For the text-containing cell, return its midpoint in (x, y) coordinate format. 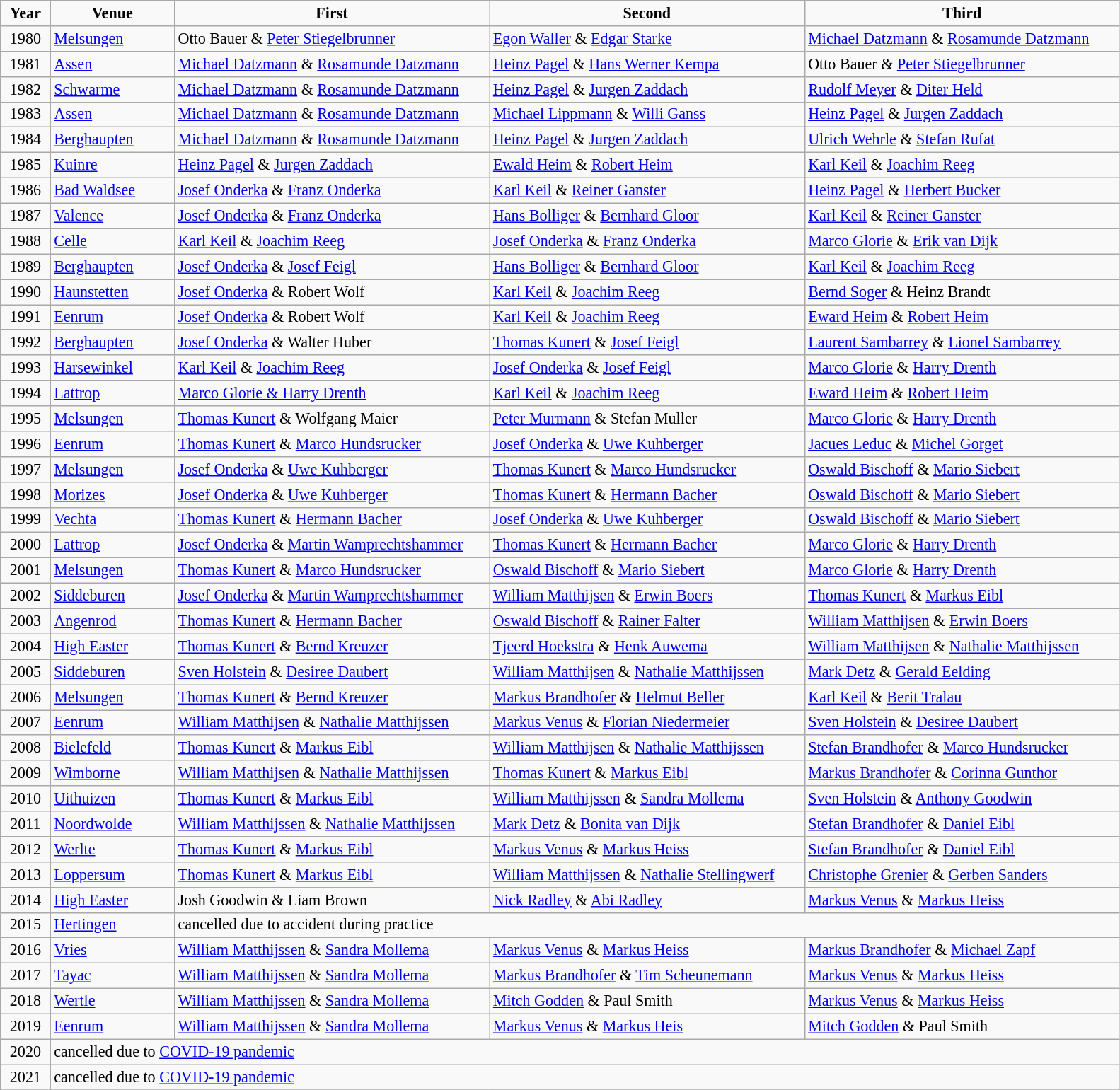
Loppersum (112, 874)
1986 (25, 190)
Angenrod (112, 621)
1989 (25, 267)
2021 (25, 1077)
2019 (25, 1026)
1984 (25, 140)
2013 (25, 874)
2015 (25, 925)
Michael Lippmann & Willi Ganss (647, 115)
William Matthijssen & Nathalie Matthijssen (331, 823)
Noordwolde (112, 823)
Tayac (112, 975)
Haunstetten (112, 291)
1999 (25, 520)
First (331, 13)
2011 (25, 823)
Josh Goodwin & Liam Brown (331, 900)
2000 (25, 545)
Uithuizen (112, 799)
Oswald Bischoff & Rainer Falter (647, 621)
1994 (25, 393)
Wertle (112, 1001)
1996 (25, 443)
2008 (25, 748)
Werlte (112, 849)
2006 (25, 697)
1988 (25, 241)
1987 (25, 216)
Peter Murmann & Stefan Muller (647, 418)
Kuinre (112, 165)
Thomas Kunert & Wolfgang Maier (331, 418)
Mark Detz & Bonita van Dijk (647, 823)
Venue (112, 13)
Nick Radley & Abi Radley (647, 900)
Markus Venus & Florian Niedermeier (647, 722)
Josef Onderka & Walter Huber (331, 342)
1992 (25, 342)
2018 (25, 1001)
Karl Keil & Berit Tralau (962, 697)
1983 (25, 115)
Bernd Soger & Heinz Brandt (962, 291)
1980 (25, 38)
William Matthijssen & Nathalie Stellingwerf (647, 874)
1997 (25, 469)
Valence (112, 216)
Celle (112, 241)
1998 (25, 494)
2014 (25, 900)
2004 (25, 647)
2005 (25, 672)
Hertingen (112, 925)
Bielefeld (112, 748)
1981 (25, 64)
Harsewinkel (112, 368)
Sven Holstein & Anthony Goodwin (962, 799)
Markus Brandhofer & Helmut Beller (647, 697)
Thomas Kunert & Josef Feigl (647, 342)
Heinz Pagel & Herbert Bucker (962, 190)
2003 (25, 621)
Christophe Grenier & Gerben Sanders (962, 874)
Jacues Leduc & Michel Gorget (962, 443)
2002 (25, 596)
2012 (25, 849)
Stefan Brandhofer & Marco Hundsrucker (962, 748)
Laurent Sambarrey & Lionel Sambarrey (962, 342)
1995 (25, 418)
1982 (25, 89)
Vries (112, 951)
2017 (25, 975)
Markus Brandhofer & Corinna Gunthor (962, 773)
Ewald Heim & Robert Heim (647, 165)
1993 (25, 368)
cancelled due to accident during practice (647, 925)
Second (647, 13)
Egon Waller & Edgar Starke (647, 38)
2016 (25, 951)
Schwarme (112, 89)
Heinz Pagel & Hans Werner Kempa (647, 64)
2007 (25, 722)
Wimborne (112, 773)
2009 (25, 773)
Vechta (112, 520)
Tjeerd Hoekstra & Henk Auwema (647, 647)
Markus Brandhofer & Tim Scheunemann (647, 975)
Markus Brandhofer & Michael Zapf (962, 951)
Morizes (112, 494)
Marco Glorie & Erik van Dijk (962, 241)
Ulrich Wehrle & Stefan Rufat (962, 140)
Third (962, 13)
1991 (25, 317)
Bad Waldsee (112, 190)
Rudolf Meyer & Diter Held (962, 89)
1985 (25, 165)
2010 (25, 799)
2001 (25, 570)
Mark Detz & Gerald Eelding (962, 672)
2020 (25, 1052)
1990 (25, 291)
Markus Venus & Markus Heis (647, 1026)
Year (25, 13)
